Identify which cell holds the provided text, then report its [X, Y] central coordinate. 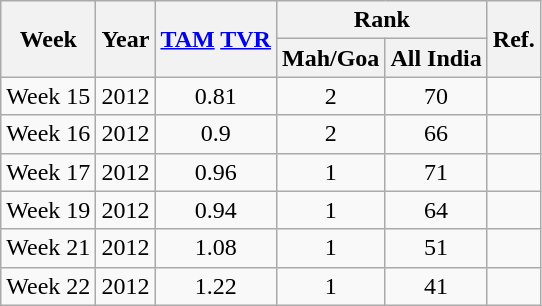
41 [436, 286]
0.96 [216, 172]
Week 16 [48, 134]
0.9 [216, 134]
Week [48, 39]
All India [436, 58]
Mah/Goa [330, 58]
71 [436, 172]
70 [436, 96]
64 [436, 210]
51 [436, 248]
Week 17 [48, 172]
Ref. [514, 39]
Week 22 [48, 286]
Week 21 [48, 248]
Week 19 [48, 210]
0.81 [216, 96]
Week 15 [48, 96]
0.94 [216, 210]
Year [126, 39]
Rank [382, 20]
1.08 [216, 248]
TAM TVR [216, 39]
1.22 [216, 286]
66 [436, 134]
